Return [X, Y] of the center of cell containing provided text 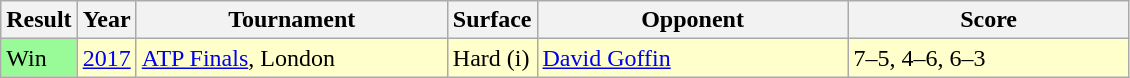
ATP Finals, London [292, 58]
Score [988, 20]
Year [106, 20]
Surface [492, 20]
7–5, 4–6, 6–3 [988, 58]
Result [39, 20]
Tournament [292, 20]
David Goffin [692, 58]
Hard (i) [492, 58]
Opponent [692, 20]
Win [39, 58]
2017 [106, 58]
